Scan for the cell matching the given text and deliver its [x, y] coordinate at center. 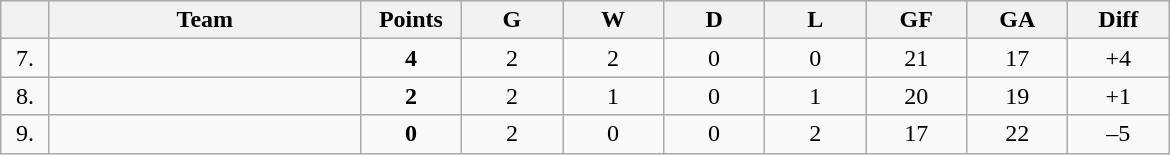
GF [916, 20]
W [612, 20]
D [714, 20]
Diff [1118, 20]
4 [410, 58]
–5 [1118, 134]
Team [204, 20]
L [816, 20]
G [512, 20]
20 [916, 96]
19 [1018, 96]
8. [26, 96]
+1 [1118, 96]
Points [410, 20]
21 [916, 58]
+4 [1118, 58]
7. [26, 58]
GA [1018, 20]
9. [26, 134]
22 [1018, 134]
